Output the (x, y) coordinate of the center of the cell containing the given text.  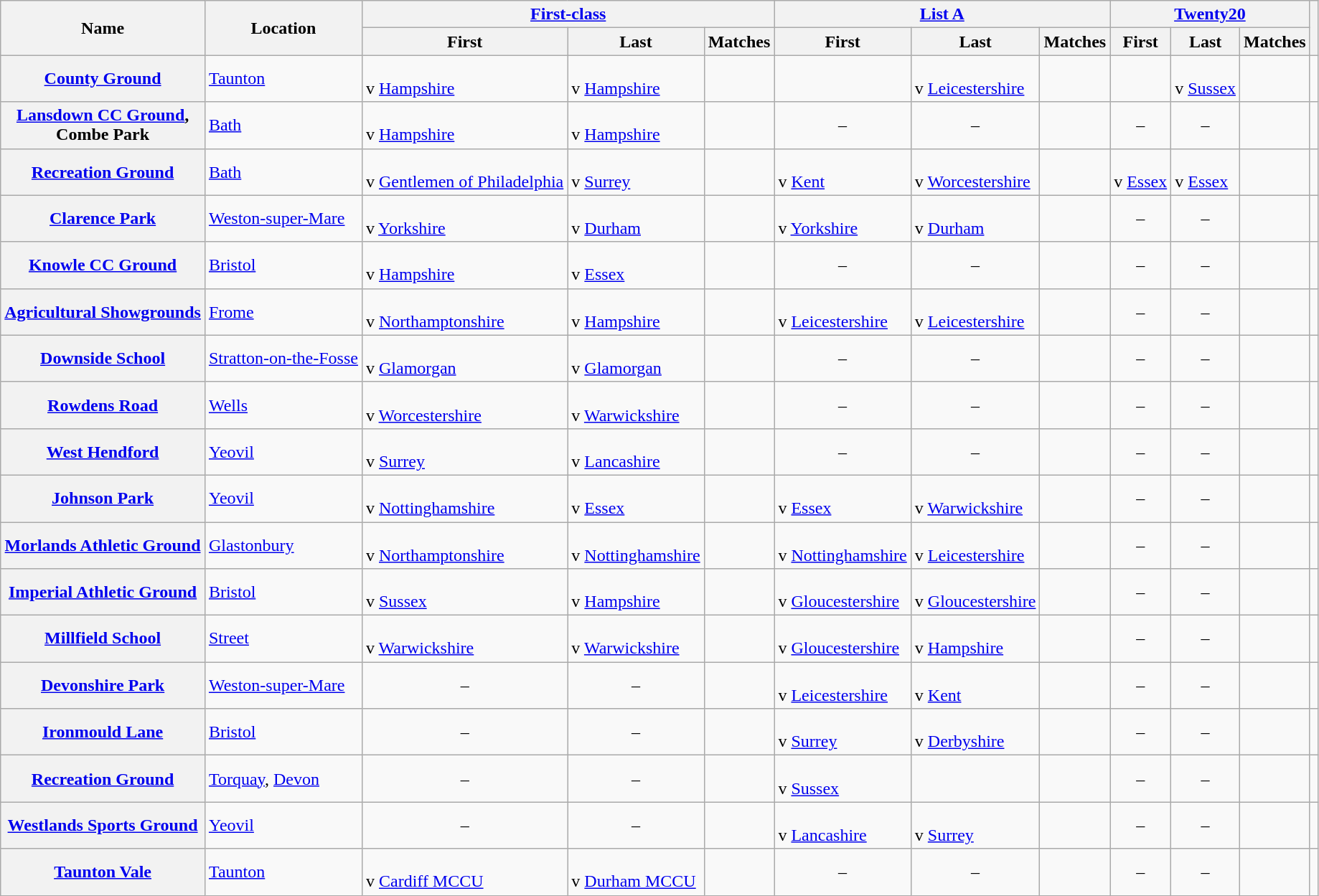
Glastonbury (283, 545)
v Durham MCCU (636, 872)
Agricultural Showgrounds (103, 311)
Knowle CC Ground (103, 265)
Frome (283, 311)
Millfield School (103, 638)
Johnson Park (103, 498)
First-class (568, 14)
Lansdown CC Ground,Combe Park (103, 125)
Stratton-on-the-Fosse (283, 359)
Taunton Vale (103, 872)
Street (283, 638)
Clarence Park (103, 218)
Devonshire Park (103, 686)
Imperial Athletic Ground (103, 593)
Location (283, 28)
Downside School (103, 359)
West Hendford (103, 452)
v Cardiff MCCU (464, 872)
Twenty20 (1210, 14)
Westlands Sports Ground (103, 825)
v Gentlemen of Philadelphia (464, 172)
Rowdens Road (103, 405)
Morlands Athletic Ground (103, 545)
Wells (283, 405)
County Ground (103, 79)
Name (103, 28)
Torquay, Devon (283, 779)
v Derbyshire (975, 732)
Ironmould Lane (103, 732)
List A (942, 14)
